Pinpoint the cell where the given text exists, returning its (x, y) midpoint coordinate. 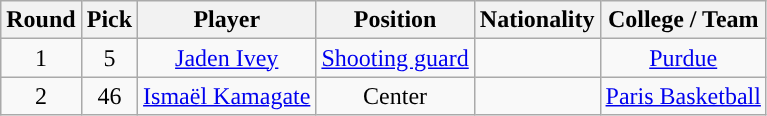
Pick (109, 20)
Position (395, 20)
Player (227, 20)
Ismaël Kamagate (227, 96)
Nationality (537, 20)
Paris Basketball (683, 96)
College / Team (683, 20)
Center (395, 96)
Jaden Ivey (227, 58)
1 (41, 58)
2 (41, 96)
46 (109, 96)
Round (41, 20)
5 (109, 58)
Shooting guard (395, 58)
Purdue (683, 58)
